Find where the given text appears and provide that cell's center as [x, y] coordinate. 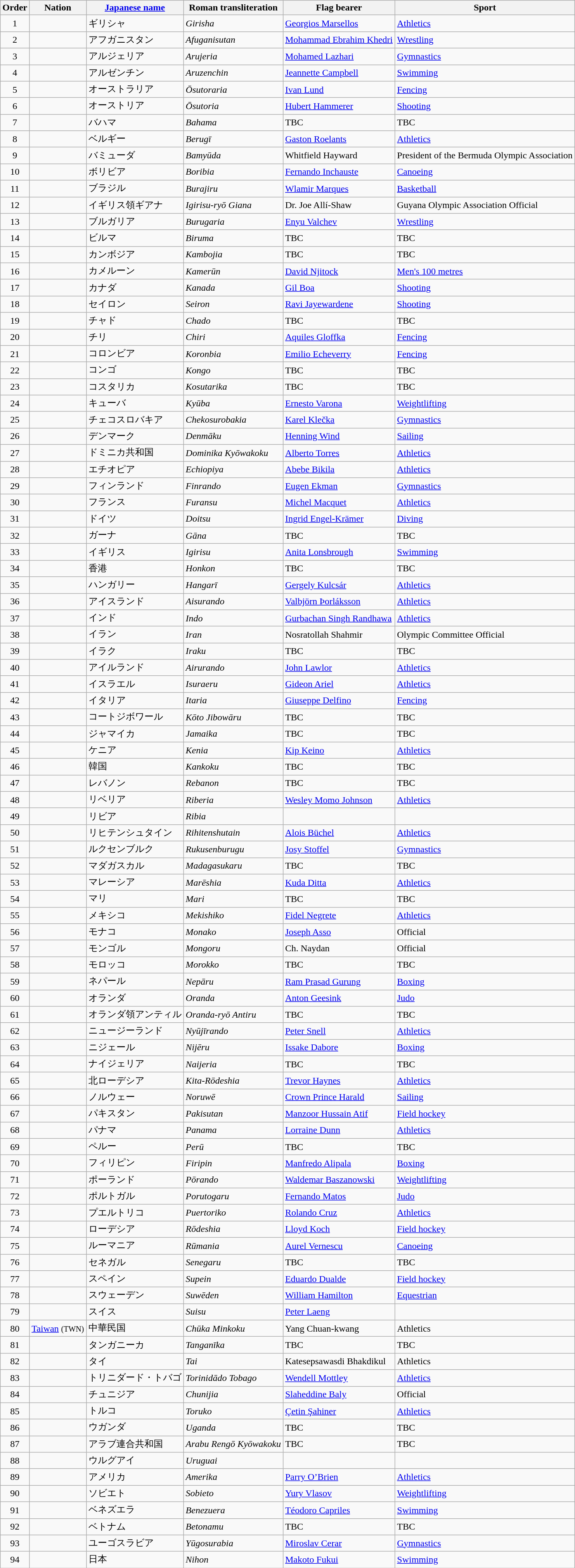
ベルギー [135, 139]
Gaston Roelants [339, 139]
Iran [233, 635]
Crown Prince Harald [339, 1097]
Suwēden [233, 1296]
Eugen Ekman [339, 486]
Dominika Kyōwakoku [233, 453]
84 [15, 1395]
78 [15, 1296]
スペイン [135, 1279]
Pōrando [233, 1180]
Oranda [233, 998]
ルクセンブルク [135, 849]
Gurbachan Singh Randhawa [339, 618]
54 [15, 899]
セイロン [135, 304]
25 [15, 420]
Rukusenburugu [233, 849]
1 [15, 23]
Koronbia [233, 354]
Porutogaru [233, 1196]
ドイツ [135, 519]
フィンランド [135, 486]
Mekishiko [233, 915]
Nosratollah Shahmir [339, 635]
Aruzenchin [233, 73]
Bamyūda [233, 155]
Trevor Haynes [339, 1081]
カメルーン [135, 271]
Supein [233, 1279]
38 [15, 635]
コロンビア [135, 354]
37 [15, 618]
28 [15, 470]
18 [15, 304]
Michel Macquet [339, 502]
モンゴル [135, 949]
Georgios Marsellos [339, 23]
イラク [135, 651]
35 [15, 585]
ニュージーランド [135, 1031]
40 [15, 668]
Anita Lonsbrough [339, 552]
52 [15, 866]
Emilio Echeverry [339, 354]
31 [15, 519]
Girisha [233, 23]
Olympic Committee Official [485, 635]
Katesepsawasdi Bhakdikul [339, 1362]
Çetin Şahiner [339, 1411]
ルーマニア [135, 1246]
19 [15, 321]
マダガスカル [135, 866]
スウェーデン [135, 1296]
セネガル [135, 1262]
Wlamir Marques [339, 189]
Mari [233, 899]
85 [15, 1411]
William Hamilton [339, 1296]
マレーシア [135, 883]
Fernando Matos [339, 1196]
Rebanon [233, 783]
94 [15, 1559]
79 [15, 1312]
ビルマ [135, 238]
6 [15, 106]
42 [15, 701]
Alberto Torres [339, 453]
58 [15, 965]
Igirisu-ryō Giana [233, 205]
アルジェリア [135, 57]
3 [15, 57]
Japanese name [135, 8]
カンボジア [135, 255]
Rolando Cruz [339, 1212]
55 [15, 915]
Nation [58, 8]
Kosutarika [233, 387]
27 [15, 453]
49 [15, 817]
ネパール [135, 981]
リビア [135, 817]
Riberia [233, 800]
チェコスロバキア [135, 420]
Kongo [233, 370]
44 [15, 734]
レバノン [135, 783]
Gāna [233, 536]
Rōdeshia [233, 1230]
30 [15, 502]
53 [15, 883]
コートジボワール [135, 717]
62 [15, 1031]
63 [15, 1048]
チリ [135, 338]
Kanada [233, 288]
80 [15, 1328]
オーストラリア [135, 89]
オーストリア [135, 106]
Oranda-ryō Antiru [233, 1015]
Berugī [233, 139]
17 [15, 288]
Nihon [233, 1559]
33 [15, 552]
46 [15, 767]
Kenia [233, 751]
パキスタン [135, 1114]
ペルー [135, 1147]
87 [15, 1444]
Igirisu [233, 552]
Puertoriko [233, 1212]
Hangarī [233, 585]
メキシコ [135, 915]
Itaria [233, 701]
77 [15, 1279]
アルゼンチン [135, 73]
チャド [135, 321]
Manfredo Alipala [339, 1164]
Rūmania [233, 1246]
フランス [135, 502]
マリ [135, 899]
75 [15, 1246]
83 [15, 1378]
ベトナム [135, 1527]
90 [15, 1493]
64 [15, 1064]
Ravi Jayewardene [339, 304]
Chūka Minkoku [233, 1328]
Nepāru [233, 981]
Parry O’Brien [339, 1477]
オランダ [135, 998]
モロッコ [135, 965]
69 [15, 1147]
20 [15, 338]
Bahama [233, 123]
バミューダ [135, 155]
Furansu [233, 502]
Firipin [233, 1164]
Hubert Hammerer [339, 106]
8 [15, 139]
バハマ [135, 123]
コスタリカ [135, 387]
Alois Büchel [339, 833]
24 [15, 404]
93 [15, 1543]
51 [15, 849]
34 [15, 568]
74 [15, 1230]
61 [15, 1015]
Flag bearer [339, 8]
ボリビア [135, 172]
Mohammad Ebrahim Khedri [339, 40]
チュニジア [135, 1395]
Dr. Joe Allí-Shaw [339, 205]
5 [15, 89]
45 [15, 751]
23 [15, 387]
Order [15, 8]
59 [15, 981]
Mongoru [233, 949]
韓国 [135, 767]
Ivan Lund [339, 89]
Lorraine Dunn [339, 1130]
Tanganīka [233, 1345]
デンマーク [135, 436]
香港 [135, 568]
Peter Laeng [339, 1312]
Seiron [233, 304]
アメリカ [135, 1477]
Echiopiya [233, 470]
タンガニーカ [135, 1345]
Afuganisutan [233, 40]
Doitsu [233, 519]
Noruwē [233, 1097]
Ch. Naydan [339, 949]
パナマ [135, 1130]
Kōto Jibowāru [233, 717]
9 [15, 155]
ニジェール [135, 1048]
48 [15, 800]
Boribia [233, 172]
アラブ連合共和国 [135, 1444]
David Njitock [339, 271]
29 [15, 486]
タイ [135, 1362]
Panama [233, 1130]
Slaheddine Baly [339, 1395]
Finrando [233, 486]
Morokko [233, 965]
Torinidādo Tobago [233, 1378]
イタリア [135, 701]
北ローデシア [135, 1081]
66 [15, 1097]
Diving [485, 519]
ウガンダ [135, 1428]
モナコ [135, 932]
Fidel Negrete [339, 915]
Monako [233, 932]
Miroslav Cerar [339, 1543]
73 [15, 1212]
22 [15, 370]
70 [15, 1164]
Aurel Vernescu [339, 1246]
Aisurando [233, 602]
Mohamed Lazhari [339, 57]
57 [15, 949]
Enyu Valchev [339, 222]
日本 [135, 1559]
Nyūjīrando [233, 1031]
Kip Keino [339, 751]
67 [15, 1114]
Kita-Rōdeshia [233, 1081]
71 [15, 1180]
7 [15, 123]
Téodoro Capriles [339, 1510]
ハンガリー [135, 585]
Jeannette Campbell [339, 73]
Eduardo Dualde [339, 1279]
President of the Bermuda Olympic Association [485, 155]
イギリス領ギアナ [135, 205]
ノルウェー [135, 1097]
Kambojia [233, 255]
Ingrid Engel-Krämer [339, 519]
Ribia [233, 817]
89 [15, 1477]
ローデシア [135, 1230]
ブルガリア [135, 222]
Gil Boa [339, 288]
Roman transliteration [233, 8]
Ōsutoria [233, 106]
Kamerūn [233, 271]
Arabu Rengō Kyōwakoku [233, 1444]
Amerika [233, 1477]
ポルトガル [135, 1196]
Issake Dabore [339, 1048]
Uganda [233, 1428]
Suisu [233, 1312]
Chado [233, 321]
Naijeria [233, 1064]
Makoto Fukui [339, 1559]
Arujeria [233, 57]
Equestrian [485, 1296]
Betonamu [233, 1527]
ケニア [135, 751]
68 [15, 1130]
Josy Stoffel [339, 849]
ギリシャ [135, 23]
Waldemar Baszanowski [339, 1180]
Wesley Momo Johnson [339, 800]
ナイジェリア [135, 1064]
Isuraeru [233, 684]
Chunijia [233, 1395]
Iraku [233, 651]
10 [15, 172]
John Lawlor [339, 668]
トルコ [135, 1411]
Men's 100 metres [485, 271]
36 [15, 602]
14 [15, 238]
86 [15, 1428]
ジャマイカ [135, 734]
Honkon [233, 568]
Kankoku [233, 767]
Sport [485, 8]
キューバ [135, 404]
Nijēru [233, 1048]
カナダ [135, 288]
92 [15, 1527]
47 [15, 783]
アフガニスタン [135, 40]
コンゴ [135, 370]
Ram Prasad Gurung [339, 981]
アイスランド [135, 602]
ブラジル [135, 189]
ウルグアイ [135, 1461]
Basketball [485, 189]
39 [15, 651]
Ōsutoraria [233, 89]
Abebe Bikila [339, 470]
Denmāku [233, 436]
Manzoor Hussain Atif [339, 1114]
Pakisutan [233, 1114]
Wendell Mottley [339, 1378]
81 [15, 1345]
フィリピン [135, 1164]
Lloyd Koch [339, 1230]
Fernando Inchauste [339, 172]
オランダ領アンティル [135, 1015]
11 [15, 189]
Yury Vlasov [339, 1493]
Senegaru [233, 1262]
43 [15, 717]
Yūgosurabia [233, 1543]
12 [15, 205]
Anton Geesink [339, 998]
ベネズエラ [135, 1510]
Kuda Ditta [339, 883]
ドミニカ共和国 [135, 453]
Aquiles Gloffka [339, 338]
リヒテンシュタイン [135, 833]
Airurando [233, 668]
56 [15, 932]
Chiri [233, 338]
Valbjörn Þorláksson [339, 602]
ユーゴスラビア [135, 1543]
Karel Klečka [339, 420]
Ernesto Varona [339, 404]
Gergely Kulcsár [339, 585]
ソビエト [135, 1493]
Indo [233, 618]
トリニダード・トバゴ [135, 1378]
中華民国 [135, 1328]
プエルトリコ [135, 1212]
Sobieto [233, 1493]
ポーランド [135, 1180]
13 [15, 222]
ガーナ [135, 536]
Kyūba [233, 404]
Chekosurobakia [233, 420]
Yang Chuan-kwang [339, 1328]
Biruma [233, 238]
50 [15, 833]
Gideon Ariel [339, 684]
26 [15, 436]
Taiwan (TWN) [58, 1328]
41 [15, 684]
21 [15, 354]
65 [15, 1081]
72 [15, 1196]
アイルランド [135, 668]
Madagasukaru [233, 866]
Giuseppe Delfino [339, 701]
Rihitenshutain [233, 833]
76 [15, 1262]
スイス [135, 1312]
イスラエル [135, 684]
Marēshia [233, 883]
Peter Snell [339, 1031]
Whitfield Hayward [339, 155]
88 [15, 1461]
Guyana Olympic Association Official [485, 205]
16 [15, 271]
Toruko [233, 1411]
Burajiru [233, 189]
Burugaria [233, 222]
インド [135, 618]
4 [15, 73]
32 [15, 536]
60 [15, 998]
Henning Wind [339, 436]
2 [15, 40]
イラン [135, 635]
15 [15, 255]
Perū [233, 1147]
Joseph Asso [339, 932]
Jamaika [233, 734]
エチオピア [135, 470]
リベリア [135, 800]
Tai [233, 1362]
Uruguai [233, 1461]
82 [15, 1362]
イギリス [135, 552]
Benezuera [233, 1510]
91 [15, 1510]
